Detect which cell encompasses the target text, then output its [X, Y] center coordinate. 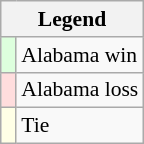
Tie [80, 126]
Legend [72, 19]
Alabama loss [80, 90]
Alabama win [80, 55]
